Detect which cell encompasses the target text, then output its (x, y) center coordinate. 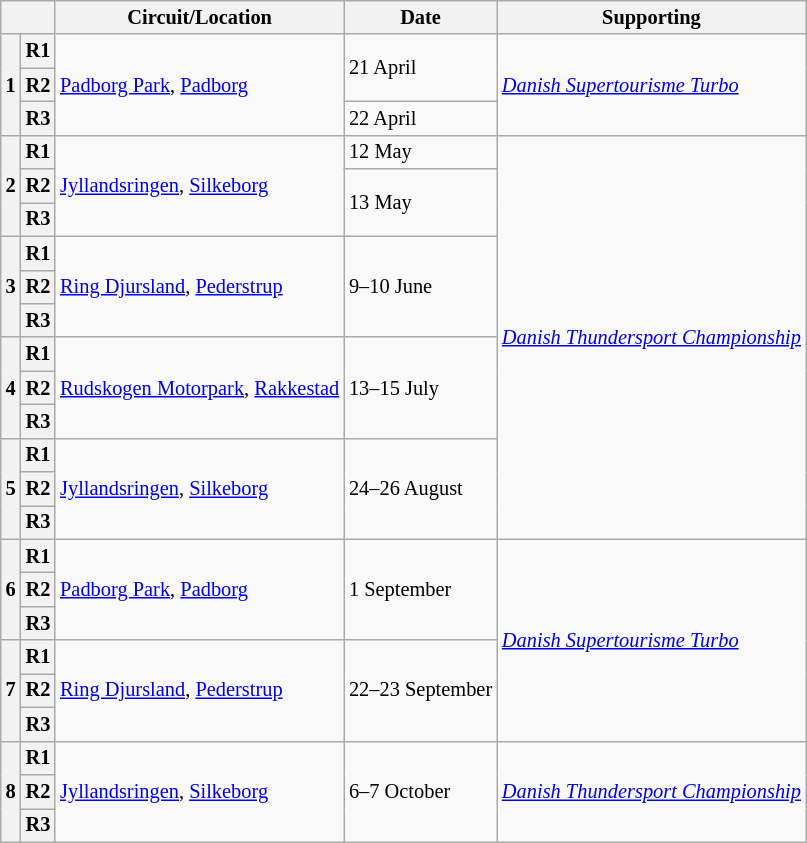
9–10 June (420, 286)
24–26 August (420, 488)
8 (11, 792)
3 (11, 286)
1 (11, 84)
7 (11, 690)
13–15 July (420, 388)
Date (420, 17)
2 (11, 186)
1 September (420, 590)
5 (11, 488)
12 May (420, 152)
Rudskogen Motorpark, Rakkestad (200, 388)
21 April (420, 68)
22–23 September (420, 690)
13 May (420, 202)
22 April (420, 118)
6 (11, 590)
Supporting (652, 17)
4 (11, 388)
Circuit/Location (200, 17)
6–7 October (420, 792)
